Return the (X, Y) coordinate for the center point of the cell that contains the specified text.  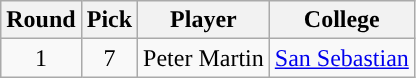
Round (41, 20)
San Sebastian (342, 58)
Peter Martin (204, 58)
College (342, 20)
1 (41, 58)
7 (109, 58)
Pick (109, 20)
Player (204, 20)
